Extract the (x, y) coordinate from the center of the cell holding the provided text.  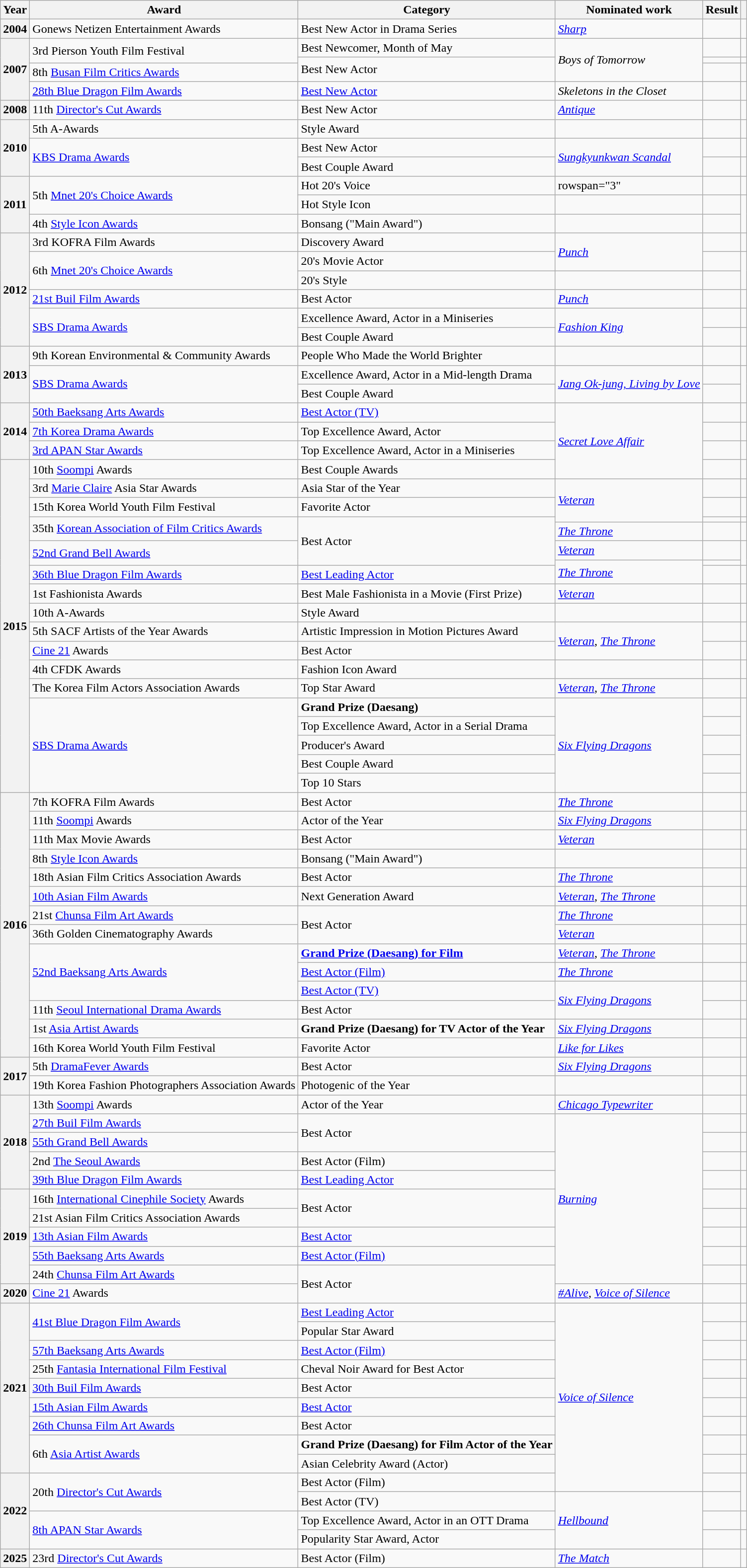
11th Seoul International Drama Awards (164, 1010)
Like for Likes (629, 1047)
Sungkyunkwan Scandal (629, 157)
Grand Prize (Daesang) (426, 707)
2010 (15, 148)
Top Excellence Award, Actor in a Serial Drama (426, 726)
Voice of Silence (629, 1397)
Antique (629, 110)
13th Asian Film Awards (164, 1237)
57th Baeksang Arts Awards (164, 1350)
5th A-Awards (164, 129)
24th Chunsa Film Art Awards (164, 1274)
5th Mnet 20's Choice Awards (164, 195)
Sharp (629, 29)
15th Korea World Youth Film Festival (164, 507)
10th Asian Film Awards (164, 896)
Photogenic of the Year (426, 1085)
27th Buil Film Awards (164, 1123)
Grand Prize (Daesang) for Film Actor of the Year (426, 1445)
2017 (15, 1076)
3rd KOFRA Film Awards (164, 242)
11th Soompi Awards (164, 821)
Hellbound (629, 1520)
9th Korean Environmental & Community Awards (164, 356)
Top Excellence Award, Actor (426, 431)
Grand Prize (Daesang) for Film (426, 953)
25th Fantasia International Film Festival (164, 1369)
21st Asian Film Critics Association Awards (164, 1218)
People Who Made the World Brighter (426, 356)
2007 (15, 70)
39th Blue Dragon Film Awards (164, 1180)
50th Baeksang Arts Awards (164, 412)
Excellence Award, Actor in a Miniseries (426, 318)
KBS Drama Awards (164, 157)
Cheval Noir Award for Best Actor (426, 1369)
2016 (15, 924)
Fashion Icon Award (426, 669)
Secret Love Affair (629, 441)
7th KOFRA Film Awards (164, 801)
20th Director's Cut Awards (164, 1492)
Jang Ok-jung, Living by Love (629, 384)
2nd The Seoul Awards (164, 1161)
2004 (15, 29)
7th Korea Drama Awards (164, 431)
Gonews Netizen Entertainment Awards (164, 29)
4th CFDK Awards (164, 669)
The Korea Film Actors Association Awards (164, 688)
Top 10 Stars (426, 783)
3rd APAN Star Awards (164, 450)
Result (722, 10)
8th Style Icon Awards (164, 859)
2018 (15, 1142)
Chicago Typewriter (629, 1104)
5th DramaFever Awards (164, 1066)
Asia Star of the Year (426, 488)
Top Star Award (426, 688)
13th Soompi Awards (164, 1104)
36th Blue Dragon Film Awards (164, 575)
41st Blue Dragon Film Awards (164, 1322)
Boys of Tomorrow (629, 60)
Popularity Star Award, Actor (426, 1539)
2012 (15, 290)
21st Buil Film Awards (164, 299)
30th Buil Film Awards (164, 1388)
4th Style Icon Awards (164, 223)
Artistic Impression in Motion Pictures Award (426, 631)
Producer's Award (426, 745)
16th Korea World Youth Film Festival (164, 1047)
Top Excellence Award, Actor in an OTT Drama (426, 1520)
2015 (15, 626)
11th Max Movie Awards (164, 840)
Popular Star Award (426, 1331)
Best Male Fashionista in a Movie (First Prize) (426, 594)
20's Movie Actor (426, 261)
Nominated work (629, 10)
2013 (15, 375)
6th Mnet 20's Choice Awards (164, 271)
Excellence Award, Actor in a Mid-length Drama (426, 375)
28th Blue Dragon Film Awards (164, 91)
Asian Celebrity Award (Actor) (426, 1464)
23rd Director's Cut Awards (164, 1558)
16th International Cinephile Society Awards (164, 1199)
2025 (15, 1558)
2022 (15, 1511)
Best Couple Awards (426, 469)
Best New Actor in Drama Series (426, 29)
2020 (15, 1293)
2008 (15, 110)
Skeletons in the Closet (629, 91)
rowspan="3" (629, 185)
#Alive, Voice of Silence (629, 1293)
Category (426, 10)
35th Korean Association of Film Critics Awards (164, 529)
8th Busan Film Critics Awards (164, 72)
Grand Prize (Daesang) for TV Actor of the Year (426, 1028)
2019 (15, 1237)
Burning (629, 1199)
20's Style (426, 280)
Top Excellence Award, Actor in a Miniseries (426, 450)
Next Generation Award (426, 896)
52nd Baeksang Arts Awards (164, 972)
52nd Grand Bell Awards (164, 553)
26th Chunsa Film Art Awards (164, 1426)
The Match (629, 1558)
8th APAN Star Awards (164, 1530)
55th Baeksang Arts Awards (164, 1255)
Award (164, 10)
2011 (15, 204)
55th Grand Bell Awards (164, 1142)
11th Director's Cut Awards (164, 110)
3rd Pierson Youth Film Festival (164, 51)
1st Asia Artist Awards (164, 1028)
5th SACF Artists of the Year Awards (164, 631)
3rd Marie Claire Asia Star Awards (164, 488)
18th Asian Film Critics Association Awards (164, 877)
21st Chunsa Film Art Awards (164, 915)
2021 (15, 1388)
10th A-Awards (164, 613)
6th Asia Artist Awards (164, 1454)
Hot 20's Voice (426, 185)
Best Newcomer, Month of May (426, 48)
Fashion King (629, 327)
10th Soompi Awards (164, 469)
Hot Style Icon (426, 204)
Year (15, 10)
36th Golden Cinematography Awards (164, 934)
19th Korea Fashion Photographers Association Awards (164, 1085)
15th Asian Film Awards (164, 1407)
Discovery Award (426, 242)
2014 (15, 431)
1st Fashionista Awards (164, 594)
